Extract the (x, y) coordinate from the center of the cell holding the provided text.  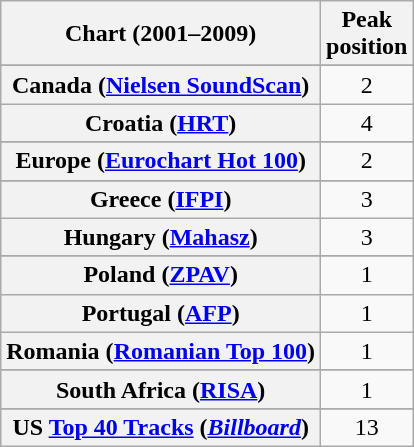
Europe (Eurochart Hot 100) (161, 161)
Portugal (AFP) (161, 313)
Romania (Romanian Top 100) (161, 351)
Poland (ZPAV) (161, 275)
Canada (Nielsen SoundScan) (161, 85)
US Top 40 Tracks (Billboard) (161, 427)
South Africa (RISA) (161, 389)
Peakposition (367, 34)
4 (367, 123)
Greece (IFPI) (161, 199)
Chart (2001–2009) (161, 34)
13 (367, 427)
Croatia (HRT) (161, 123)
Hungary (Mahasz) (161, 237)
